Pinpoint the cell where the given text exists, returning its (X, Y) midpoint coordinate. 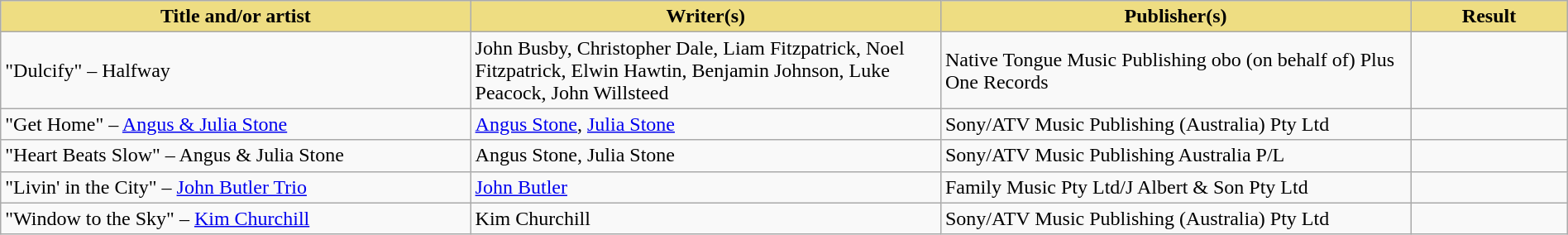
Writer(s) (705, 17)
"Livin' in the City" – John Butler Trio (236, 187)
Kim Churchill (705, 218)
Family Music Pty Ltd/J Albert & Son Pty Ltd (1175, 187)
"Dulcify" – Halfway (236, 70)
Title and/or artist (236, 17)
"Get Home" – Angus & Julia Stone (236, 124)
"Heart Beats Slow" – Angus & Julia Stone (236, 156)
"Window to the Sky" – Kim Churchill (236, 218)
Native Tongue Music Publishing obo (on behalf of) Plus One Records (1175, 70)
John Butler (705, 187)
John Busby, Christopher Dale, Liam Fitzpatrick, Noel Fitzpatrick, Elwin Hawtin, Benjamin Johnson, Luke Peacock, John Willsteed (705, 70)
Result (1489, 17)
Sony/ATV Music Publishing Australia P/L (1175, 156)
Publisher(s) (1175, 17)
